Return the (X, Y) coordinate for the center point of the cell that contains the specified text.  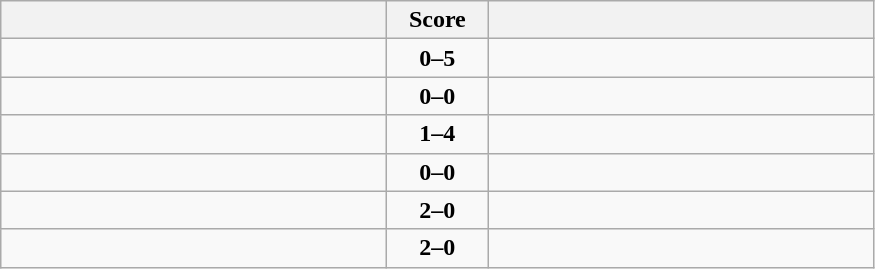
Score (438, 20)
1–4 (438, 134)
0–5 (438, 58)
